Provide the (X, Y) coordinate of the cell's center where the given text is located.  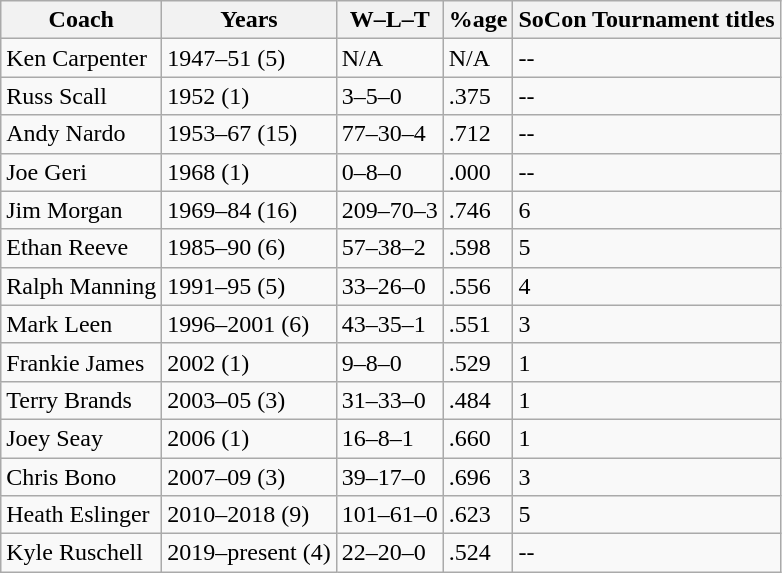
Kyle Ruschell (82, 553)
2019–present (4) (249, 553)
Ethan Reeve (82, 248)
Andy Nardo (82, 134)
Years (249, 20)
1953–67 (15) (249, 134)
1952 (1) (249, 96)
22–20–0 (390, 553)
77–30–4 (390, 134)
.000 (478, 172)
SoCon Tournament titles (646, 20)
.551 (478, 324)
9–8–0 (390, 362)
2006 (1) (249, 438)
1969–84 (16) (249, 210)
Chris Bono (82, 477)
4 (646, 286)
0–8–0 (390, 172)
.712 (478, 134)
Jim Morgan (82, 210)
1985–90 (6) (249, 248)
Heath Eslinger (82, 515)
.598 (478, 248)
%age (478, 20)
57–38–2 (390, 248)
2007–09 (3) (249, 477)
Ken Carpenter (82, 58)
39–17–0 (390, 477)
2010–2018 (9) (249, 515)
1996–2001 (6) (249, 324)
Russ Scall (82, 96)
Joey Seay (82, 438)
Terry Brands (82, 400)
1991–95 (5) (249, 286)
2002 (1) (249, 362)
1968 (1) (249, 172)
Joe Geri (82, 172)
.696 (478, 477)
.524 (478, 553)
.484 (478, 400)
101–61–0 (390, 515)
33–26–0 (390, 286)
2003–05 (3) (249, 400)
31–33–0 (390, 400)
Ralph Manning (82, 286)
.375 (478, 96)
43–35–1 (390, 324)
.556 (478, 286)
3–5–0 (390, 96)
.623 (478, 515)
Mark Leen (82, 324)
.660 (478, 438)
.746 (478, 210)
Frankie James (82, 362)
.529 (478, 362)
16–8–1 (390, 438)
Coach (82, 20)
209–70–3 (390, 210)
6 (646, 210)
1947–51 (5) (249, 58)
W–L–T (390, 20)
